Capture the cell that displays the provided text and extract its (X, Y) central coordinate. 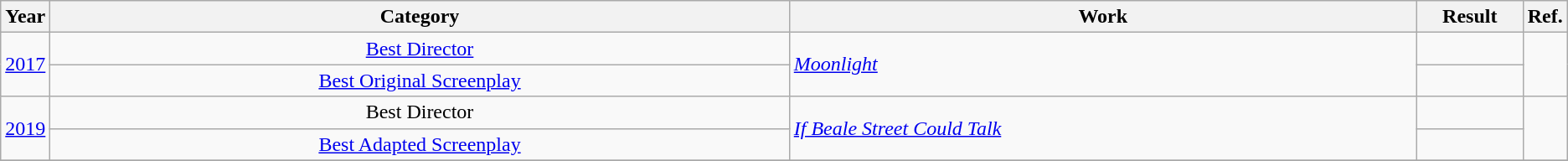
Best Original Screenplay (420, 80)
Best Adapted Screenplay (420, 144)
Moonlight (1102, 65)
If Beale Street Could Talk (1102, 128)
Category (420, 17)
2019 (25, 128)
Year (25, 17)
Result (1469, 17)
Work (1102, 17)
Ref. (1545, 17)
2017 (25, 65)
